Search for the cell housing the specified text and yield its (X, Y) center coordinate. 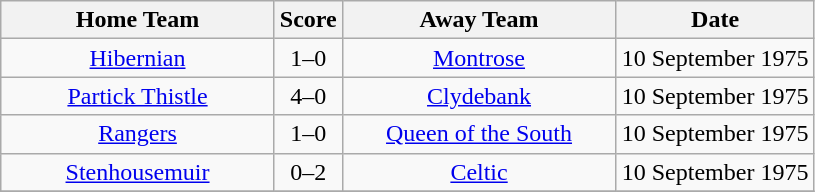
4–0 (308, 96)
Queen of the South (479, 134)
Away Team (479, 20)
Clydebank (479, 96)
Home Team (138, 20)
0–2 (308, 172)
Partick Thistle (138, 96)
Score (308, 20)
Celtic (479, 172)
Date (716, 20)
Montrose (479, 58)
Rangers (138, 134)
Stenhousemuir (138, 172)
Hibernian (138, 58)
